Extract the [x, y] coordinate from the center of the cell holding the provided text.  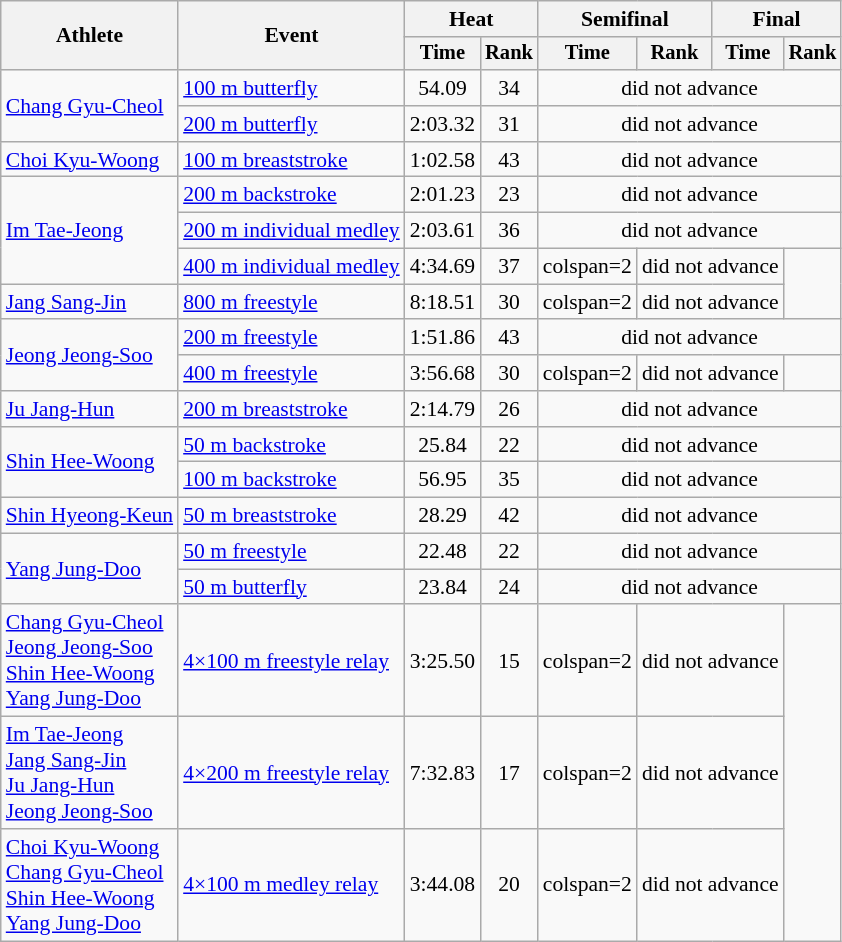
100 m breaststroke [292, 160]
800 m freestyle [292, 302]
Yang Jung-Doo [90, 570]
7:32.83 [442, 773]
Ju Jang-Hun [90, 409]
Jeong Jeong-Soo [90, 356]
Im Tae-Jeong [90, 230]
24 [509, 587]
200 m individual medley [292, 231]
15 [509, 661]
4:34.69 [442, 267]
200 m butterfly [292, 124]
35 [509, 480]
Choi Kyu-WoongChang Gyu-CheolShin Hee-WoongYang Jung-Doo [90, 885]
100 m butterfly [292, 88]
400 m freestyle [292, 373]
17 [509, 773]
56.95 [442, 480]
31 [509, 124]
25.84 [442, 445]
1:02.58 [442, 160]
8:18.51 [442, 302]
2:03.61 [442, 231]
4×100 m medley relay [292, 885]
Choi Kyu-Woong [90, 160]
100 m backstroke [292, 480]
42 [509, 516]
Chang Gyu-CheolJeong Jeong-SooShin Hee-WoongYang Jung-Doo [90, 661]
3:25.50 [442, 661]
Heat [472, 19]
2:01.23 [442, 195]
2:03.32 [442, 124]
36 [509, 231]
Final [776, 19]
3:44.08 [442, 885]
50 m butterfly [292, 587]
400 m individual medley [292, 267]
23.84 [442, 587]
Im Tae-JeongJang Sang-JinJu Jang-HunJeong Jeong-Soo [90, 773]
4×100 m freestyle relay [292, 661]
28.29 [442, 516]
22.48 [442, 552]
50 m breaststroke [292, 516]
Semifinal [625, 19]
Shin Hee-Woong [90, 462]
20 [509, 885]
Event [292, 36]
1:51.86 [442, 338]
200 m backstroke [292, 195]
2:14.79 [442, 409]
Shin Hyeong-Keun [90, 516]
200 m breaststroke [292, 409]
23 [509, 195]
50 m freestyle [292, 552]
200 m freestyle [292, 338]
3:56.68 [442, 373]
Chang Gyu-Cheol [90, 106]
37 [509, 267]
26 [509, 409]
Jang Sang-Jin [90, 302]
50 m backstroke [292, 445]
34 [509, 88]
54.09 [442, 88]
4×200 m freestyle relay [292, 773]
Athlete [90, 36]
